Scan for the cell matching the given text and deliver its (X, Y) coordinate at center. 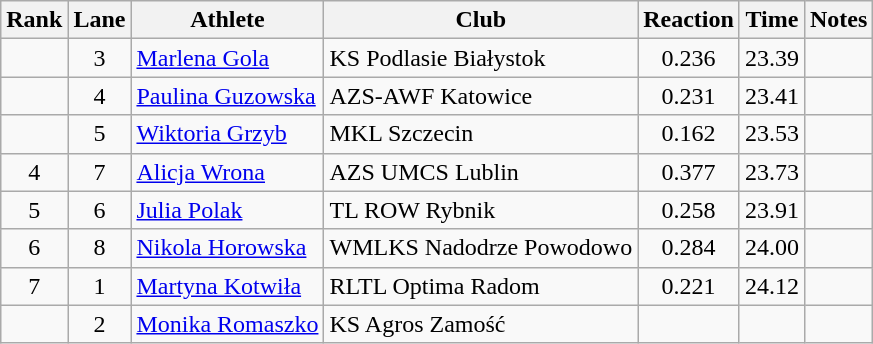
0.162 (689, 134)
Reaction (689, 20)
24.12 (772, 286)
Lane (100, 20)
23.41 (772, 96)
KS Podlasie Białystok (481, 58)
Notes (838, 20)
Time (772, 20)
23.91 (772, 210)
0.236 (689, 58)
Marlena Gola (228, 58)
Nikola Horowska (228, 248)
AZS UMCS Lublin (481, 172)
1 (100, 286)
Wiktoria Grzyb (228, 134)
Paulina Guzowska (228, 96)
3 (100, 58)
KS Agros Zamość (481, 324)
TL ROW Rybnik (481, 210)
23.53 (772, 134)
0.258 (689, 210)
23.39 (772, 58)
0.231 (689, 96)
RLTL Optima Radom (481, 286)
Julia Polak (228, 210)
23.73 (772, 172)
24.00 (772, 248)
WMLKS Nadodrze Powodowo (481, 248)
2 (100, 324)
AZS-AWF Katowice (481, 96)
8 (100, 248)
0.377 (689, 172)
Alicja Wrona (228, 172)
Club (481, 20)
0.284 (689, 248)
MKL Szczecin (481, 134)
Rank (34, 20)
Monika Romaszko (228, 324)
0.221 (689, 286)
Athlete (228, 20)
Martyna Kotwiła (228, 286)
